Detect which cell encompasses the target text, then output its (X, Y) center coordinate. 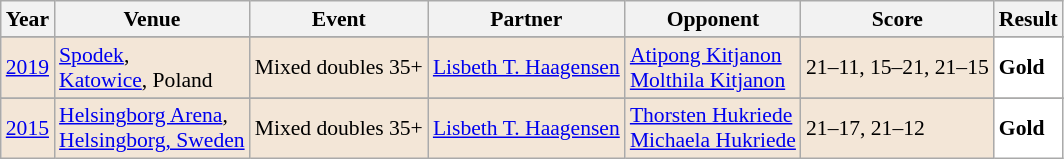
Event (339, 19)
Helsingborg Arena,Helsingborg, Sweden (152, 128)
Spodek,Katowice, Poland (152, 68)
2019 (28, 68)
Thorsten Hukriede Michaela Hukriede (713, 128)
Result (1028, 19)
Atipong Kitjanon Molthila Kitjanon (713, 68)
Venue (152, 19)
Year (28, 19)
Partner (526, 19)
Score (898, 19)
Opponent (713, 19)
2015 (28, 128)
21–17, 21–12 (898, 128)
21–11, 15–21, 21–15 (898, 68)
